Detect which cell encompasses the target text, then output its [x, y] center coordinate. 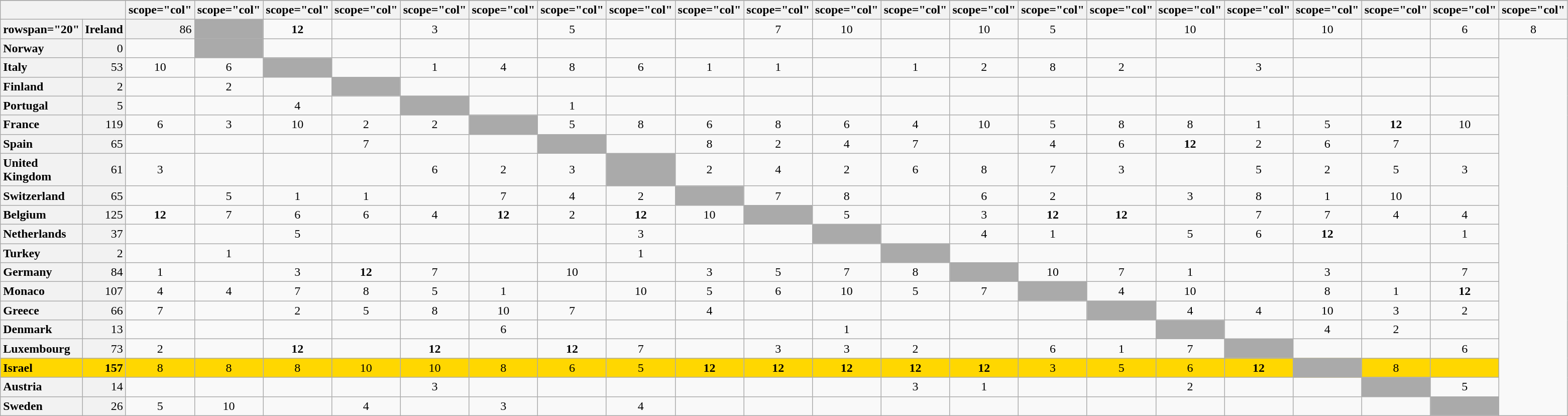
66 [104, 310]
Denmark [41, 330]
Monaco [41, 291]
Ireland [104, 29]
107 [104, 291]
13 [104, 330]
Netherlands [41, 234]
73 [104, 349]
Switzerland [41, 195]
Luxembourg [41, 349]
0 [104, 48]
France [41, 125]
14 [104, 387]
53 [104, 67]
125 [104, 215]
26 [104, 406]
86 [160, 29]
rowspan="20" [41, 29]
Belgium [41, 215]
Turkey [41, 253]
Greece [41, 310]
Portugal [41, 106]
Spain [41, 144]
Italy [41, 67]
119 [104, 125]
Finland [41, 86]
Israel [41, 368]
United Kingdom [41, 170]
157 [104, 368]
37 [104, 234]
Sweden [41, 406]
61 [104, 170]
Austria [41, 387]
84 [104, 272]
Norway [41, 48]
Germany [41, 272]
